Find where the given text appears and provide that cell's center as [x, y] coordinate. 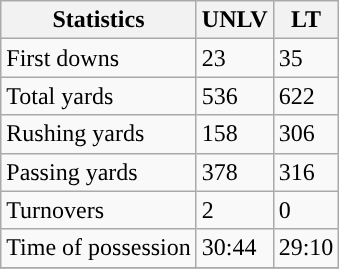
29:10 [306, 248]
Turnovers [99, 210]
316 [306, 172]
2 [234, 210]
Statistics [99, 20]
Total yards [99, 96]
0 [306, 210]
306 [306, 134]
378 [234, 172]
UNLV [234, 20]
Time of possession [99, 248]
35 [306, 58]
536 [234, 96]
Rushing yards [99, 134]
23 [234, 58]
LT [306, 20]
158 [234, 134]
First downs [99, 58]
Passing yards [99, 172]
30:44 [234, 248]
622 [306, 96]
